Find where the given text appears and provide that cell's center as (X, Y) coordinate. 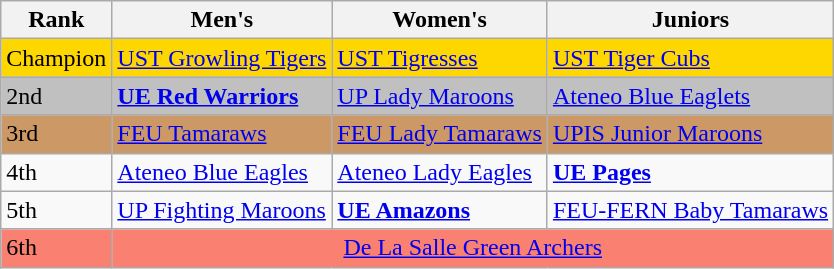
Ateneo Blue Eagles (222, 172)
UST Tigresses (440, 58)
Rank (56, 20)
UP Lady Maroons (440, 96)
2nd (56, 96)
UST Growling Tigers (222, 58)
6th (56, 248)
FEU-FERN Baby Tamaraws (690, 210)
Juniors (690, 20)
5th (56, 210)
UE Amazons (440, 210)
4th (56, 172)
UPIS Junior Maroons (690, 134)
Women's (440, 20)
Men's (222, 20)
UP Fighting Maroons (222, 210)
UE Pages (690, 172)
UE Red Warriors (222, 96)
FEU Lady Tamaraws (440, 134)
Ateneo Lady Eagles (440, 172)
Ateneo Blue Eaglets (690, 96)
De La Salle Green Archers (473, 248)
3rd (56, 134)
FEU Tamaraws (222, 134)
UST Tiger Cubs (690, 58)
Champion (56, 58)
